Scan for the cell matching the given text and deliver its (x, y) coordinate at center. 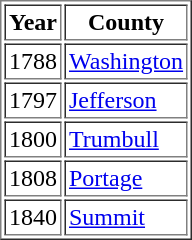
Summit (126, 218)
1797 (32, 100)
County (126, 22)
Year (32, 22)
Jefferson (126, 100)
1808 (32, 178)
Washington (126, 62)
Portage (126, 178)
1800 (32, 140)
Trumbull (126, 140)
1840 (32, 218)
1788 (32, 62)
